Provide the [X, Y] coordinate of the cell's center where the given text is located.  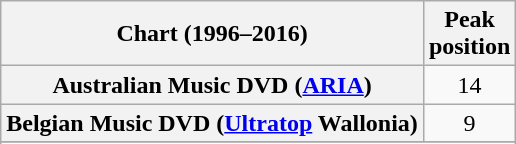
14 [469, 85]
Peakposition [469, 34]
Belgian Music DVD (Ultratop Wallonia) [212, 123]
Australian Music DVD (ARIA) [212, 85]
9 [469, 123]
Chart (1996–2016) [212, 34]
